Output the [X, Y] coordinate of the center of the cell containing the given text.  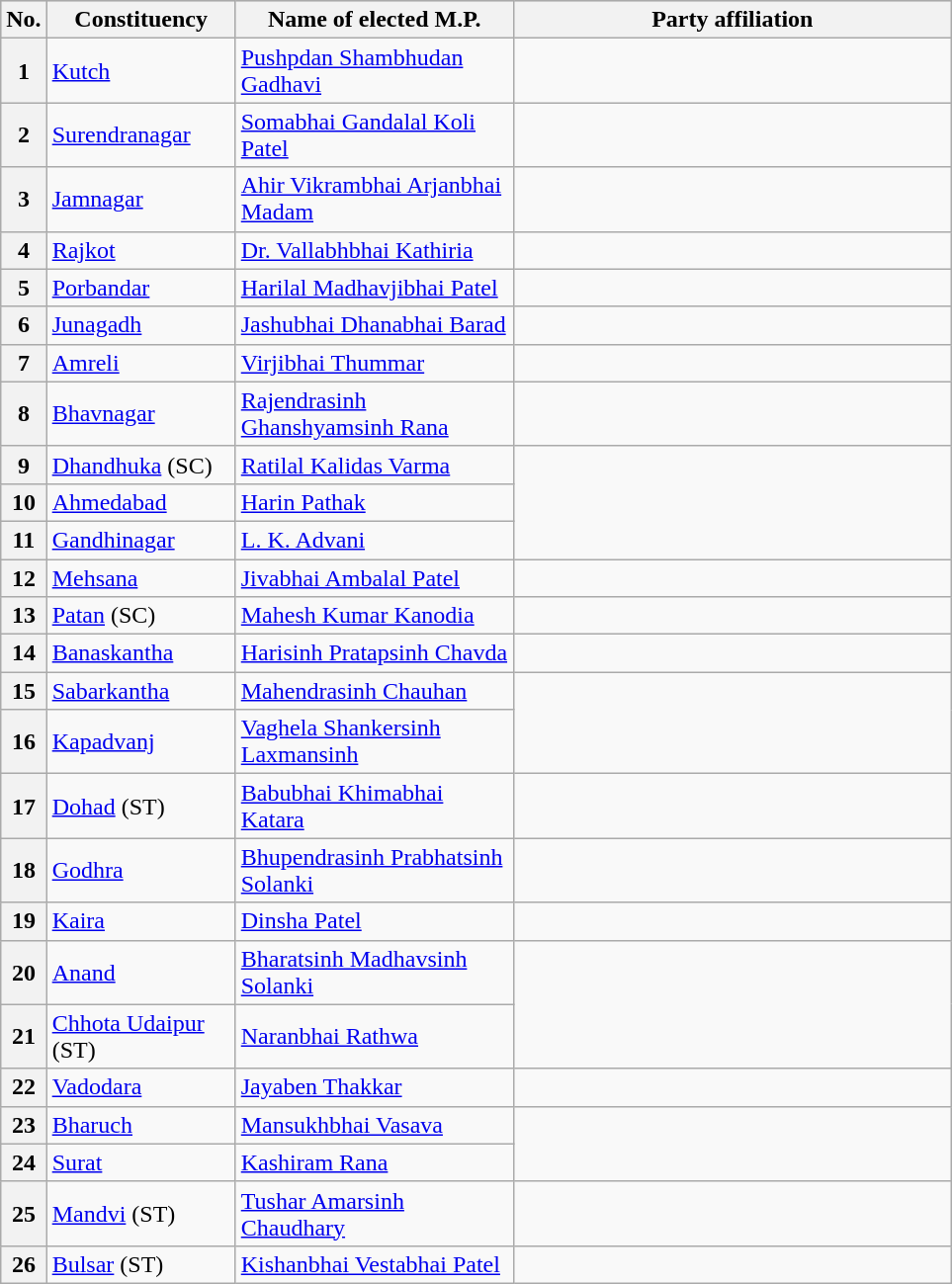
Kashiram Rana [374, 1162]
Godhra [140, 870]
Mehsana [140, 578]
Vaghela Shankersinh Laxmansinh [374, 741]
18 [24, 870]
Kishanbhai Vestabhai Patel [374, 1264]
12 [24, 578]
13 [24, 616]
Banaskantha [140, 653]
Jashubhai Dhanabhai Barad [374, 325]
Bhupendrasinh Prabhatsinh Solanki [374, 870]
Surat [140, 1162]
Dohad (ST) [140, 807]
Chhota Udaipur (ST) [140, 1036]
Somabhai Gandalal Koli Patel [374, 134]
Dr. Vallabhbhai Kathiria [374, 250]
Naranbhai Rathwa [374, 1036]
4 [24, 250]
26 [24, 1264]
Jamnagar [140, 200]
Tushar Amarsinh Chaudhary [374, 1214]
Kaira [140, 921]
25 [24, 1214]
Jivabhai Ambalal Patel [374, 578]
Virjibhai Thummar [374, 363]
Mahesh Kumar Kanodia [374, 616]
20 [24, 973]
No. [24, 20]
Mahendrasinh Chauhan [374, 691]
14 [24, 653]
19 [24, 921]
Ahir Vikrambhai Arjanbhai Madam [374, 200]
Rajkot [140, 250]
15 [24, 691]
Mandvi (ST) [140, 1214]
Patan (SC) [140, 616]
22 [24, 1087]
Babubhai Khimabhai Katara [374, 807]
5 [24, 288]
16 [24, 741]
Bharatsinh Madhavsinh Solanki [374, 973]
Anand [140, 973]
Mansukhbhai Vasava [374, 1125]
6 [24, 325]
Amreli [140, 363]
Harilal Madhavjibhai Patel [374, 288]
Sabarkantha [140, 691]
2 [24, 134]
Rajendrasinh Ghanshyamsinh Rana [374, 413]
1 [24, 71]
Porbandar [140, 288]
Name of elected M.P. [374, 20]
8 [24, 413]
Jayaben Thakkar [374, 1087]
Constituency [140, 20]
Kutch [140, 71]
Dinsha Patel [374, 921]
Bhavnagar [140, 413]
21 [24, 1036]
11 [24, 540]
Dhandhuka (SC) [140, 465]
24 [24, 1162]
Party affiliation [732, 20]
10 [24, 502]
7 [24, 363]
L. K. Advani [374, 540]
9 [24, 465]
Vadodara [140, 1087]
Harisinh Pratapsinh Chavda [374, 653]
Junagadh [140, 325]
Ratilal Kalidas Varma [374, 465]
Surendranagar [140, 134]
Pushpdan Shambhudan Gadhavi [374, 71]
23 [24, 1125]
Gandhinagar [140, 540]
Bharuch [140, 1125]
17 [24, 807]
Harin Pathak [374, 502]
3 [24, 200]
Bulsar (ST) [140, 1264]
Ahmedabad [140, 502]
Kapadvanj [140, 741]
